Detect which cell encompasses the target text, then output its [x, y] center coordinate. 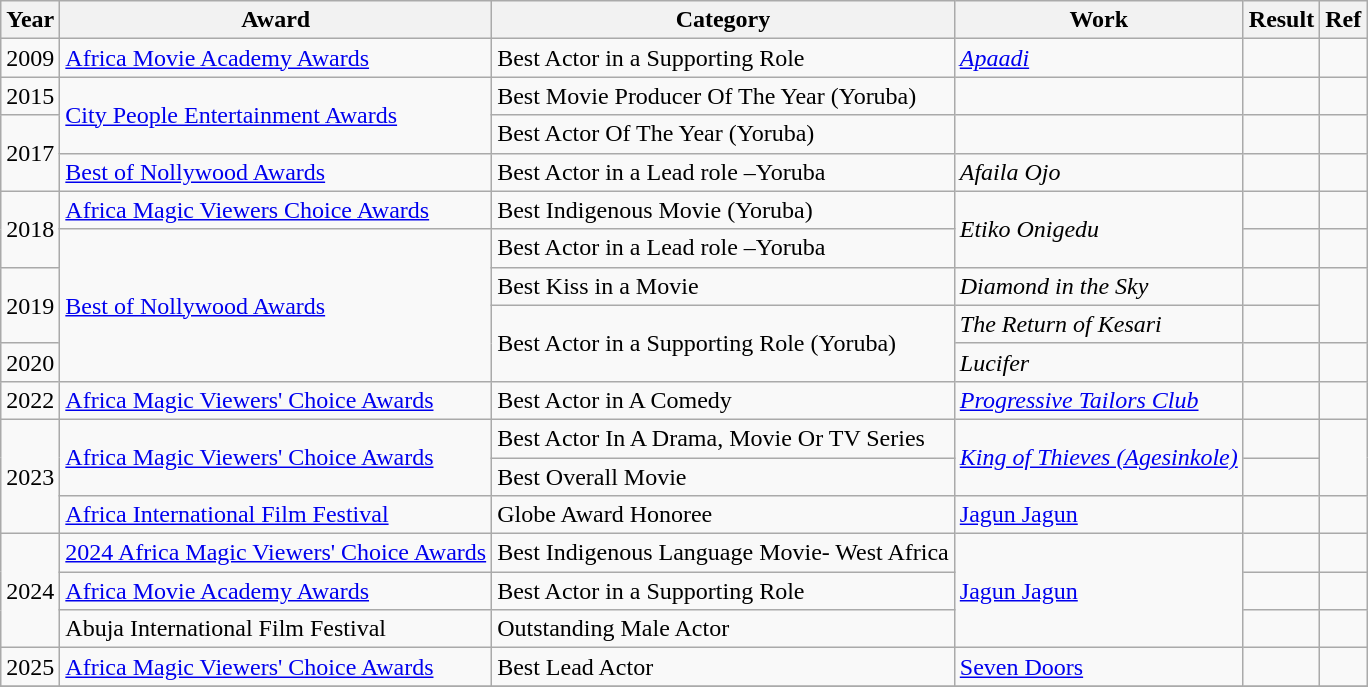
Result [1281, 20]
Progressive Tailors Club [1098, 400]
Best Lead Actor [724, 667]
Ref [1344, 20]
Etiko Onigedu [1098, 229]
Afaila Ojo [1098, 172]
Best Overall Movie [724, 477]
Best Actor in a Supporting Role (Yoruba) [724, 343]
City People Entertainment Awards [276, 115]
2019 [30, 305]
2024 [30, 591]
Outstanding Male Actor [724, 629]
Best Indigenous Language Movie- West Africa [724, 553]
2017 [30, 153]
Africa International Film Festival [276, 515]
2024 Africa Magic Viewers' Choice Awards [276, 553]
2009 [30, 58]
King of Thieves (Agesinkole) [1098, 457]
Abuja International Film Festival [276, 629]
Africa Magic Viewers Choice Awards [276, 210]
Best Actor Of The Year (Yoruba) [724, 134]
The Return of Kesari [1098, 324]
Lucifer [1098, 362]
2025 [30, 667]
Best Indigenous Movie (Yoruba) [724, 210]
Diamond in the Sky [1098, 286]
Award [276, 20]
Work [1098, 20]
Category [724, 20]
Apaadi [1098, 58]
2023 [30, 476]
2018 [30, 229]
Seven Doors [1098, 667]
Best Actor In A Drama, Movie Or TV Series [724, 438]
Globe Award Honoree [724, 515]
2015 [30, 96]
2020 [30, 362]
2022 [30, 400]
Best Movie Producer Of The Year (Yoruba) [724, 96]
Best Actor in A Comedy [724, 400]
Best Kiss in a Movie [724, 286]
Year [30, 20]
